Find where the given text appears and provide that cell's center as [x, y] coordinate. 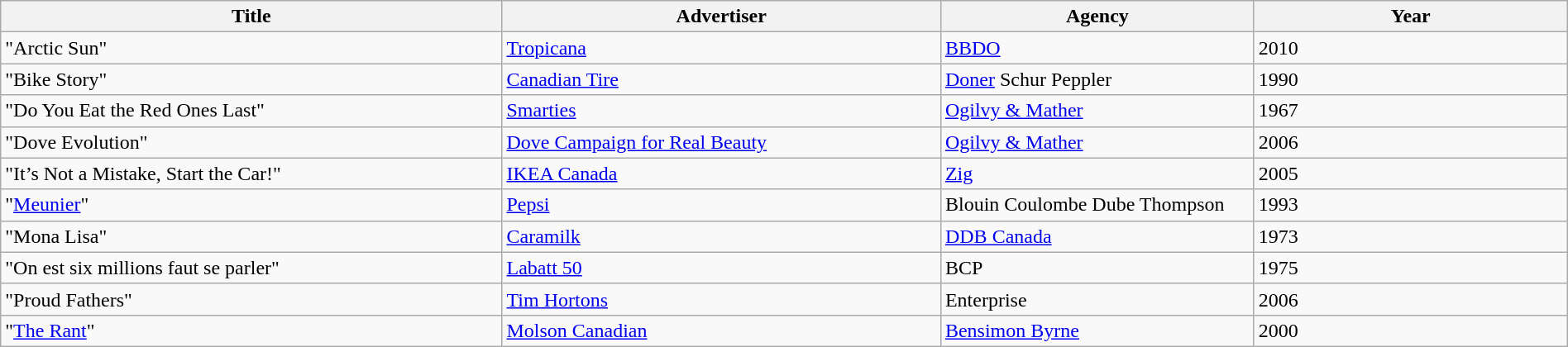
"Dove Evolution" [251, 142]
"Proud Fathers" [251, 299]
Year [1411, 17]
1973 [1411, 236]
Blouin Coulombe Dube Thompson [1097, 205]
Tropicana [721, 48]
BBDO [1097, 48]
"Do You Eat the Red Ones Last" [251, 111]
1990 [1411, 79]
"It’s Not a Mistake, Start the Car!" [251, 173]
Bensimon Byrne [1097, 330]
BCP [1097, 268]
Caramilk [721, 236]
"Mona Lisa" [251, 236]
Advertiser [721, 17]
Pepsi [721, 205]
"Arctic Sun" [251, 48]
Agency [1097, 17]
Enterprise [1097, 299]
2000 [1411, 330]
Zig [1097, 173]
Dove Campaign for Real Beauty [721, 142]
DDB Canada [1097, 236]
2005 [1411, 173]
Smarties [721, 111]
Title [251, 17]
Molson Canadian [721, 330]
1975 [1411, 268]
2010 [1411, 48]
IKEA Canada [721, 173]
"Meunier" [251, 205]
Doner Schur Peppler [1097, 79]
Labatt 50 [721, 268]
Canadian Tire [721, 79]
"The Rant" [251, 330]
1993 [1411, 205]
Tim Hortons [721, 299]
1967 [1411, 111]
"On est six millions faut se parler" [251, 268]
"Bike Story" [251, 79]
